Determine the (X, Y) coordinate at the center of the cell enclosing the given text.  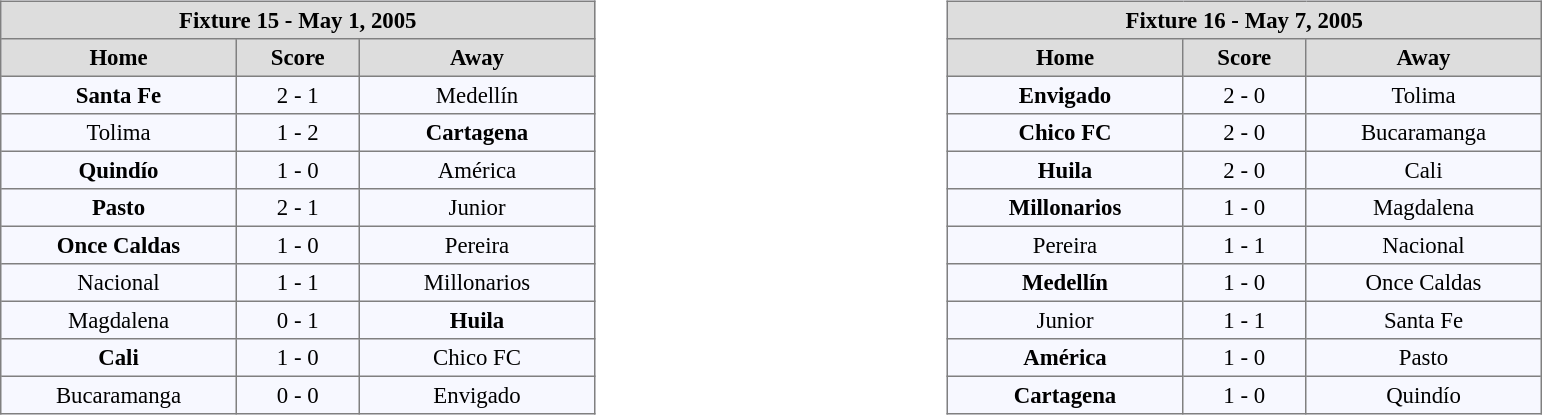
1 - 2 (298, 133)
Fixture 15 - May 1, 2005 (298, 20)
0 - 0 (298, 395)
Fixture 16 - May 7, 2005 (1244, 20)
0 - 1 (298, 320)
